Return [X, Y] of the center of cell containing provided text 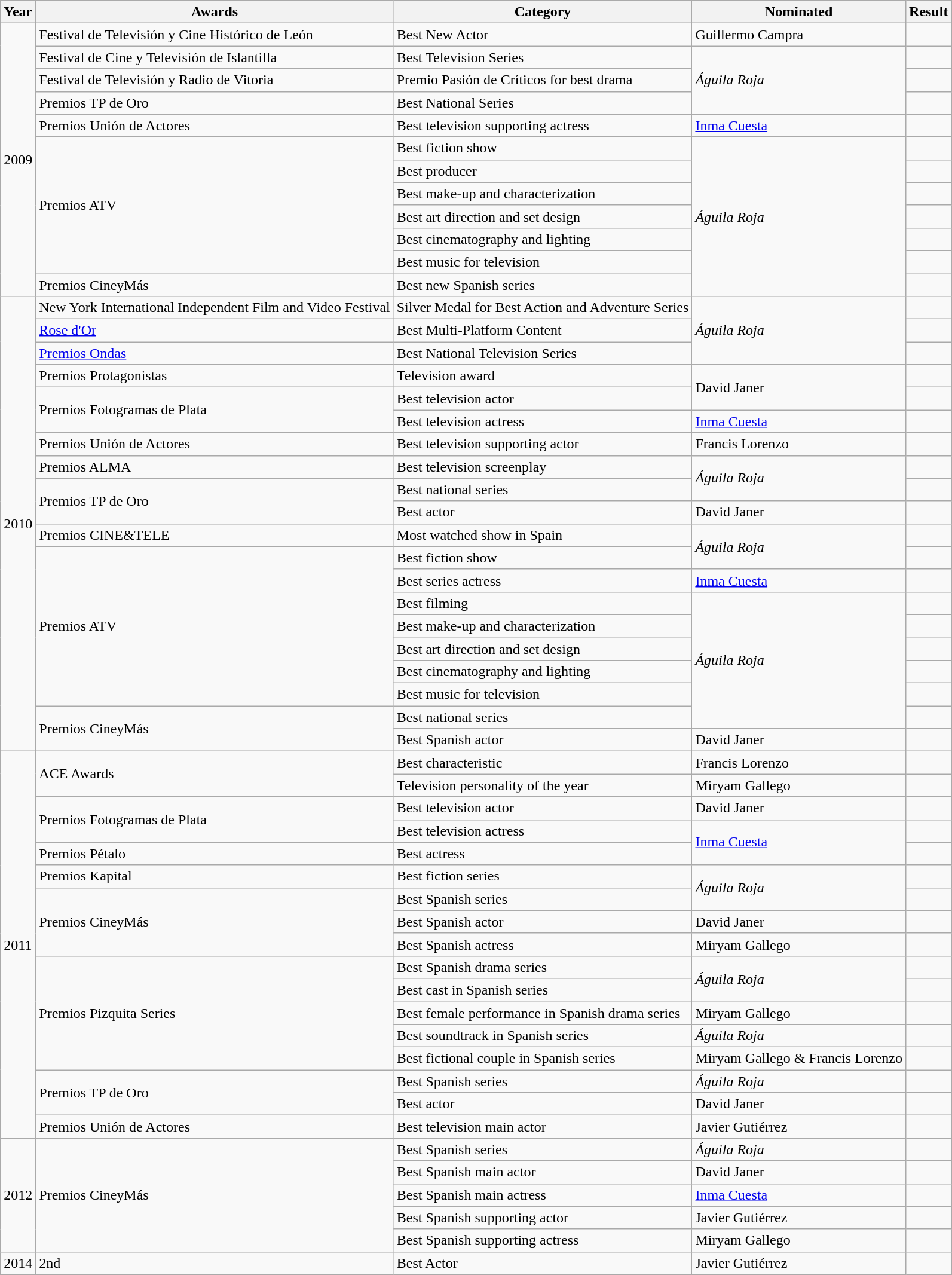
2nd [215, 1263]
Best Spanish actress [543, 944]
Best New Actor [543, 35]
Best Actor [543, 1263]
Premios CINE&TELE [215, 535]
Premios Protagonistas [215, 376]
Television personality of the year [543, 785]
Best fictional couple in Spanish series [543, 1059]
Best television supporting actor [543, 444]
Best television main actor [543, 1127]
Best Multi-Platform Content [543, 331]
Most watched show in Spain [543, 535]
Best Spanish main actress [543, 1195]
Premios ALMA [215, 467]
Year [18, 12]
Best television supporting actress [543, 126]
2009 [18, 160]
2011 [18, 944]
Miryam Gallego & Francis Lorenzo [799, 1059]
2010 [18, 524]
Premios Ondas [215, 353]
Festival de Televisión y Radio de Vitoria [215, 80]
Best series actress [543, 580]
Best cast in Spanish series [543, 990]
Awards [215, 12]
Premio Pasión de Críticos for best drama [543, 80]
2014 [18, 1263]
Best National Television Series [543, 353]
Rose d'Or [215, 331]
Guillermo Campra [799, 35]
Best Television Series [543, 57]
Best soundtrack in Spanish series [543, 1036]
New York International Independent Film and Video Festival [215, 308]
Best female performance in Spanish drama series [543, 1013]
2012 [18, 1195]
Premios Pétalo [215, 854]
Best filming [543, 603]
Silver Medal for Best Action and Adventure Series [543, 308]
Festival de Cine y Televisión de Islantilla [215, 57]
Nominated [799, 12]
Category [543, 12]
Best television screenplay [543, 467]
Result [929, 12]
Best Spanish drama series [543, 967]
Best Spanish supporting actor [543, 1218]
Television award [543, 376]
Best fiction series [543, 876]
Best characteristic [543, 763]
ACE Awards [215, 774]
Best actress [543, 854]
Festival de Televisión y Cine Histórico de León [215, 35]
Best new Spanish series [543, 285]
Best producer [543, 171]
Best National Series [543, 103]
Best Spanish supporting actress [543, 1240]
Best Spanish main actor [543, 1172]
Premios Pizquita Series [215, 1013]
Premios Kapital [215, 876]
